For the text-containing cell, return its midpoint in (x, y) coordinate format. 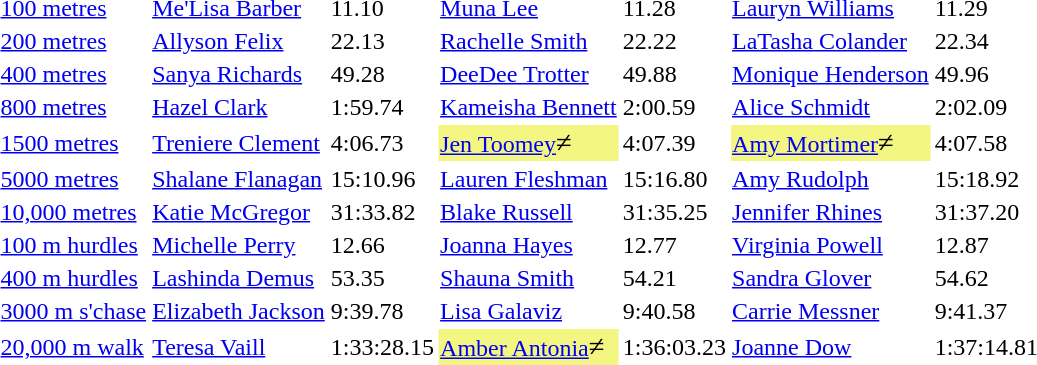
Amy Mortimer≠ (831, 143)
Sanya Richards (239, 74)
12.77 (674, 245)
Monique Henderson (831, 74)
Michelle Perry (239, 245)
Teresa Vaill (239, 347)
15:16.80 (674, 179)
54.21 (674, 278)
Lisa Galaviz (529, 311)
Hazel Clark (239, 107)
Amy Rudolph (831, 179)
Blake Russell (529, 212)
Katie McGregor (239, 212)
Elizabeth Jackson (239, 311)
49.88 (674, 74)
Treniere Clement (239, 143)
31:33.82 (382, 212)
31:35.25 (674, 212)
Lashinda Demus (239, 278)
12.66 (382, 245)
DeeDee Trotter (529, 74)
Virginia Powell (831, 245)
4:06.73 (382, 143)
22.13 (382, 41)
Jen Toomey≠ (529, 143)
1:33:28.15 (382, 347)
1:59.74 (382, 107)
53.35 (382, 278)
2:00.59 (674, 107)
Kameisha Bennett (529, 107)
Joanne Dow (831, 347)
9:39.78 (382, 311)
LaTasha Colander (831, 41)
1:36:03.23 (674, 347)
Amber Antonia≠ (529, 347)
Allyson Felix (239, 41)
Sandra Glover (831, 278)
Alice Schmidt (831, 107)
Carrie Messner (831, 311)
22.22 (674, 41)
Lauren Fleshman (529, 179)
Jennifer Rhines (831, 212)
15:10.96 (382, 179)
Rachelle Smith (529, 41)
Shauna Smith (529, 278)
9:40.58 (674, 311)
Joanna Hayes (529, 245)
49.28 (382, 74)
Shalane Flanagan (239, 179)
4:07.39 (674, 143)
